Provide the [x, y] coordinate of the cell's center where the given text is located.  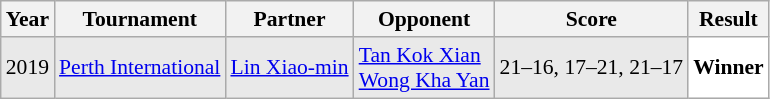
2019 [28, 68]
Lin Xiao-min [289, 68]
Winner [728, 68]
21–16, 17–21, 21–17 [592, 68]
Tournament [140, 19]
Score [592, 19]
Year [28, 19]
Partner [289, 19]
Result [728, 19]
Tan Kok Xian Wong Kha Yan [424, 68]
Opponent [424, 19]
Perth International [140, 68]
